Output the [x, y] coordinate of the center of the cell containing the given text.  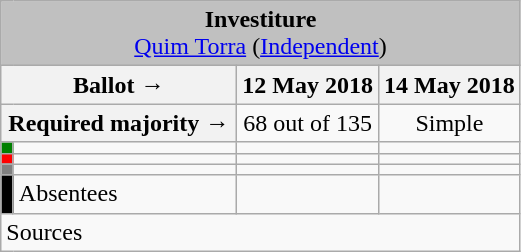
Ballot → [119, 85]
InvestitureQuim Torra (Independent) [261, 34]
68 out of 135 [308, 123]
Sources [261, 232]
Simple [450, 123]
14 May 2018 [450, 85]
12 May 2018 [308, 85]
Required majority → [119, 123]
Absentees [125, 194]
